Locate the cell with the specified text and output its (X, Y) center coordinate. 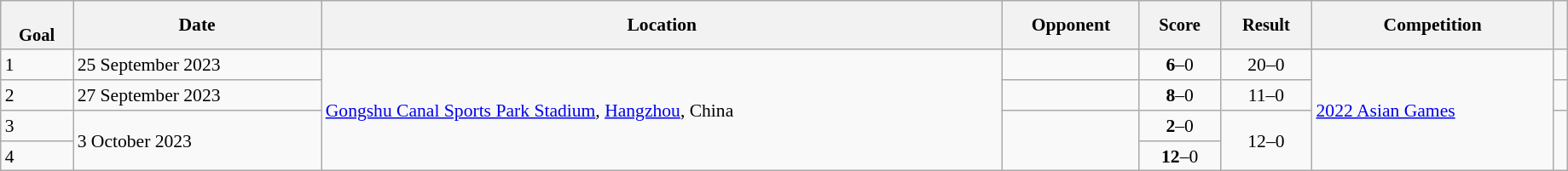
Result (1265, 26)
Competition (1432, 26)
Date (198, 26)
Score (1180, 26)
8–0 (1180, 95)
2–0 (1180, 126)
27 September 2023 (198, 95)
Opponent (1071, 26)
6–0 (1180, 66)
20–0 (1265, 66)
3 October 2023 (198, 141)
Location (662, 26)
Gongshu Canal Sports Park Stadium, Hangzhou, China (662, 111)
2 (38, 95)
3 (38, 126)
11–0 (1265, 95)
Goal (38, 26)
25 September 2023 (198, 66)
2022 Asian Games (1432, 111)
12–0 (1265, 141)
1 (38, 66)
